Identify which cell holds the provided text, then report its (x, y) central coordinate. 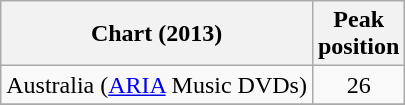
Peakposition (358, 34)
26 (358, 85)
Chart (2013) (157, 34)
Australia (ARIA Music DVDs) (157, 85)
